Extract the (x, y) coordinate from the center of the cell holding the provided text.  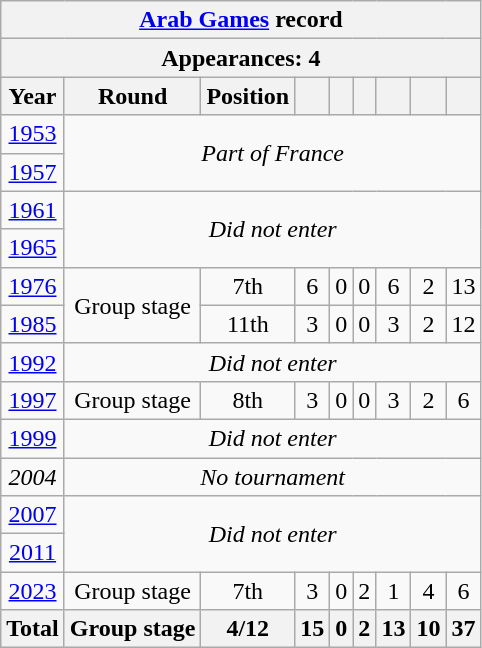
Arab Games record (241, 20)
2011 (33, 553)
1 (394, 591)
Position (248, 96)
2023 (33, 591)
8th (248, 400)
4/12 (248, 629)
1999 (33, 438)
1985 (33, 324)
Round (132, 96)
15 (312, 629)
4 (428, 591)
1965 (33, 248)
10 (428, 629)
1992 (33, 362)
No tournament (272, 477)
Appearances: 4 (241, 58)
37 (464, 629)
11th (248, 324)
1961 (33, 210)
1957 (33, 172)
1997 (33, 400)
1953 (33, 134)
2007 (33, 515)
2004 (33, 477)
Part of France (272, 153)
Total (33, 629)
Year (33, 96)
12 (464, 324)
1976 (33, 286)
